Pinpoint the cell where the given text exists, returning its (x, y) midpoint coordinate. 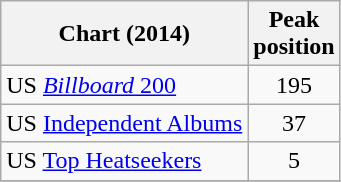
Chart (2014) (124, 34)
37 (294, 123)
195 (294, 85)
US Billboard 200 (124, 85)
Peakposition (294, 34)
US Top Heatseekers (124, 161)
US Independent Albums (124, 123)
5 (294, 161)
